Locate the cell with the specified text and output its (X, Y) center coordinate. 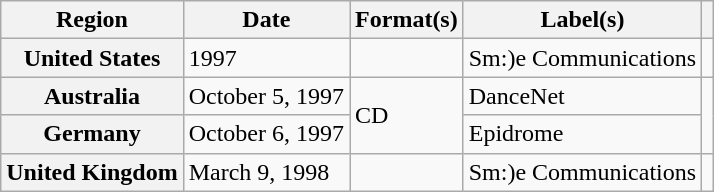
Epidrome (582, 134)
CD (407, 115)
United Kingdom (92, 172)
DanceNet (582, 96)
Germany (92, 134)
United States (92, 58)
October 6, 1997 (266, 134)
Australia (92, 96)
1997 (266, 58)
Format(s) (407, 20)
Date (266, 20)
Region (92, 20)
October 5, 1997 (266, 96)
Label(s) (582, 20)
March 9, 1998 (266, 172)
